Output the [x, y] coordinate of the center of the cell containing the given text.  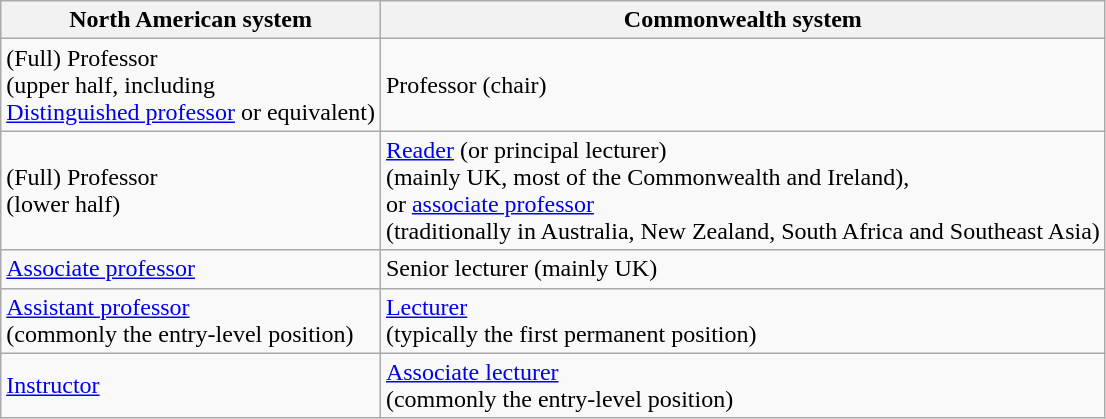
Assistant professor(commonly the entry-level position) [191, 320]
Associate professor [191, 269]
Instructor [191, 386]
Lecturer(typically the first permanent position) [742, 320]
Senior lecturer (mainly UK) [742, 269]
(Full) Professor(lower half) [191, 190]
Commonwealth system [742, 20]
North American system [191, 20]
Associate lecturer(commonly the entry-level position) [742, 386]
Professor (chair) [742, 85]
(Full) Professor(upper half, includingDistinguished professor or equivalent) [191, 85]
